Locate the cell with the specified text and output its (X, Y) center coordinate. 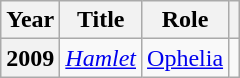
Ophelia (186, 58)
2009 (30, 58)
Role (186, 20)
Year (30, 20)
Hamlet (101, 58)
Title (101, 20)
